Scan for the cell matching the given text and deliver its [x, y] coordinate at center. 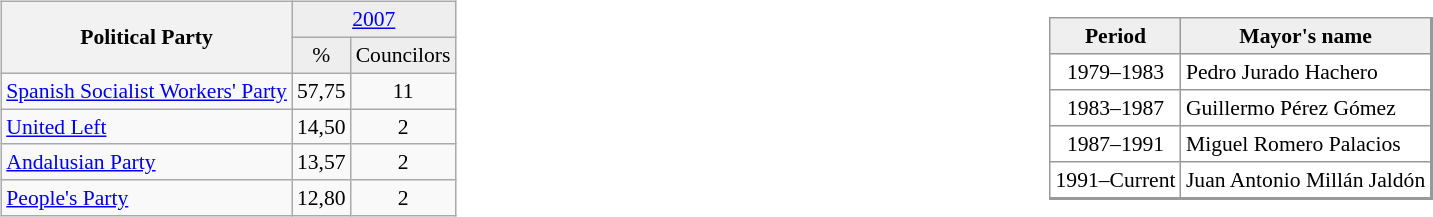
14,50 [322, 127]
Juan Antonio Millán Jaldón [1306, 180]
Guillermo Pérez Gómez [1306, 108]
% [322, 55]
Miguel Romero Palacios [1306, 144]
12,80 [322, 198]
1987–1991 [1115, 144]
2007 [374, 20]
Pedro Jurado Hachero [1306, 72]
57,75 [322, 91]
United Left [146, 127]
Andalusian Party [146, 162]
Spanish Socialist Workers' Party [146, 91]
1991–Current [1115, 180]
Political Party [146, 38]
13,57 [322, 162]
Period [1115, 36]
Mayor's name [1306, 36]
Councilors [404, 55]
People's Party [146, 198]
11 [404, 91]
1983–1987 [1115, 108]
1979–1983 [1115, 72]
